Identify which cell holds the provided text, then report its [x, y] central coordinate. 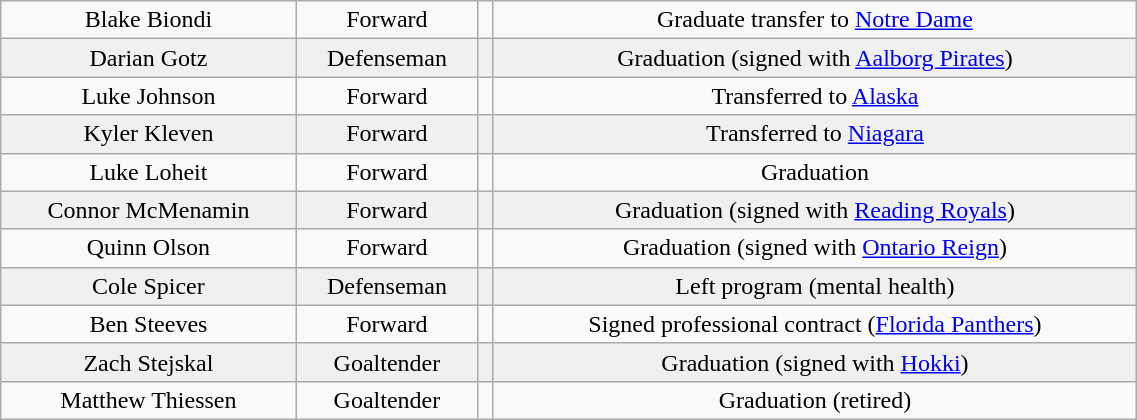
Cole Spicer [148, 286]
Connor McMenamin [148, 210]
Graduate transfer to Notre Dame [815, 20]
Ben Steeves [148, 324]
Graduation (signed with Hokki) [815, 362]
Luke Johnson [148, 96]
Matthew Thiessen [148, 400]
Luke Loheit [148, 172]
Graduation (signed with Ontario Reign) [815, 248]
Blake Biondi [148, 20]
Quinn Olson [148, 248]
Transferred to Niagara [815, 134]
Graduation (signed with Aalborg Pirates) [815, 58]
Graduation (signed with Reading Royals) [815, 210]
Left program (mental health) [815, 286]
Graduation [815, 172]
Zach Stejskal [148, 362]
Kyler Kleven [148, 134]
Darian Gotz [148, 58]
Transferred to Alaska [815, 96]
Signed professional contract (Florida Panthers) [815, 324]
Graduation (retired) [815, 400]
